Search for the cell housing the specified text and yield its (x, y) center coordinate. 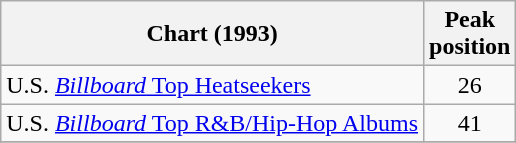
26 (470, 85)
Peakposition (470, 34)
U.S. Billboard Top Heatseekers (212, 85)
U.S. Billboard Top R&B/Hip-Hop Albums (212, 123)
Chart (1993) (212, 34)
41 (470, 123)
